Output the [x, y] coordinate of the center of the cell containing the given text.  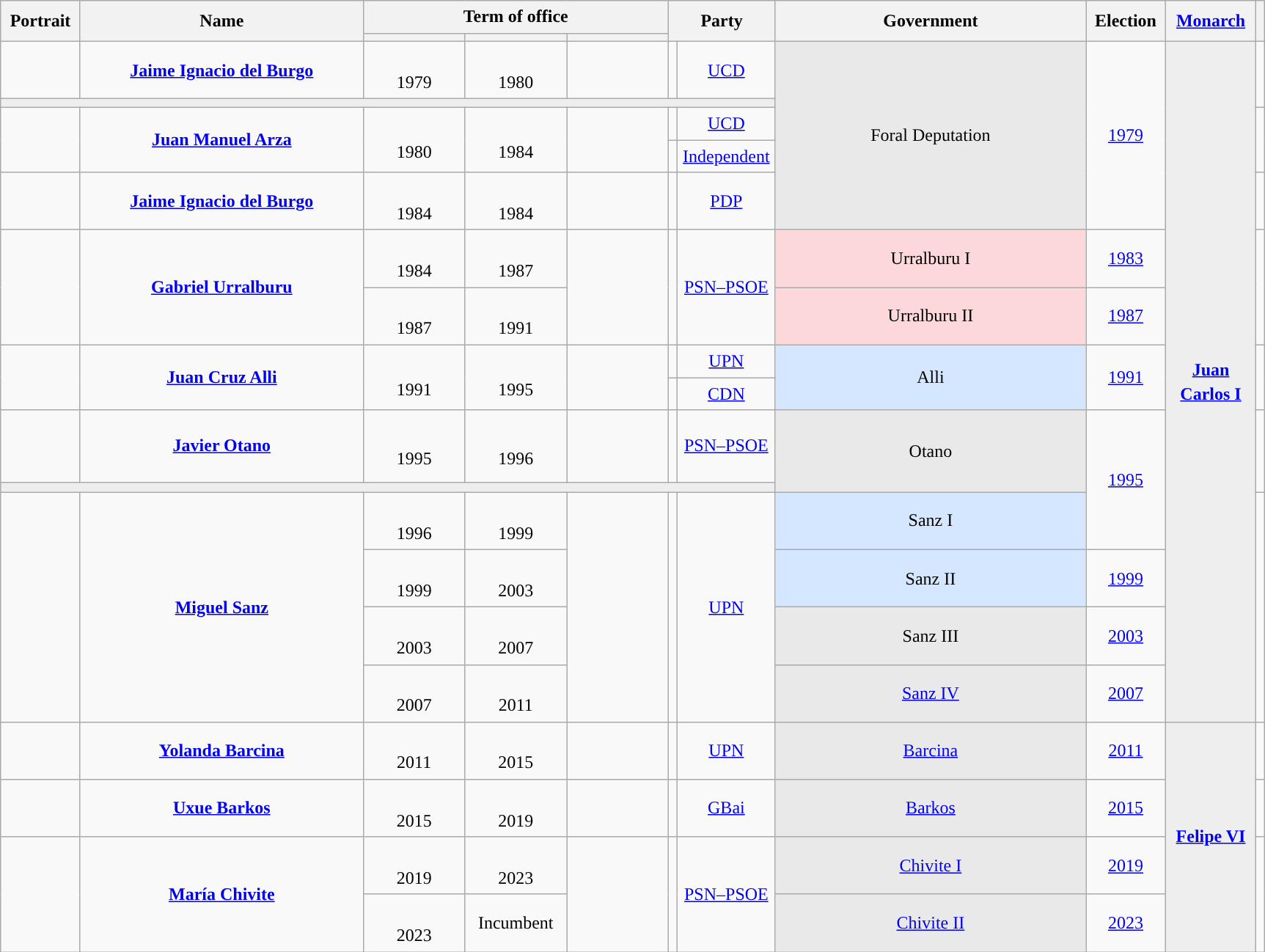
Otano [931, 451]
Juan Manuel Arza [221, 139]
Chivite I [931, 865]
Independent [727, 155]
Election [1126, 21]
Sanz IV [931, 693]
Sanz III [931, 636]
Party [722, 21]
Urralburu II [931, 316]
PDP [727, 201]
CDN [727, 395]
Incumbent [516, 923]
Foral Deputation [931, 135]
Juan Carlos I [1211, 381]
Alli [931, 377]
Sanz II [931, 579]
Yolanda Barcina [221, 750]
1983 [1126, 258]
Felipe VI [1211, 836]
Barkos [931, 808]
María Chivite [221, 895]
Sanz I [931, 521]
Javier Otano [221, 446]
GBai [727, 808]
Chivite II [931, 923]
Uxue Barkos [221, 808]
Government [931, 21]
Monarch [1211, 21]
Juan Cruz Alli [221, 377]
Portrait [41, 21]
Name [221, 21]
Barcina [931, 750]
Miguel Sanz [221, 607]
Urralburu I [931, 258]
Gabriel Urralburu [221, 288]
Term of office [516, 18]
